Provide the [X, Y] coordinate of the cell's center where the given text is located.  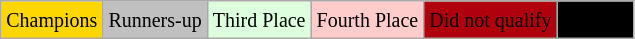
Third Place [259, 20]
not held [595, 20]
Fourth Place [368, 20]
Did not qualify [490, 20]
Runners-up [155, 20]
Champions [52, 20]
